Provide the [x, y] coordinate of the cell's center where the given text is located.  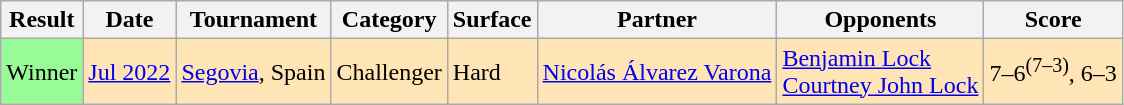
Challenger [389, 72]
Opponents [880, 20]
Result [42, 20]
7–6(7–3), 6–3 [1053, 72]
Tournament [254, 20]
Score [1053, 20]
Winner [42, 72]
Benjamin Lock Courtney John Lock [880, 72]
Nicolás Álvarez Varona [657, 72]
Hard [492, 72]
Partner [657, 20]
Surface [492, 20]
Segovia, Spain [254, 72]
Jul 2022 [130, 72]
Date [130, 20]
Category [389, 20]
